Find where the given text appears and provide that cell's center as [X, Y] coordinate. 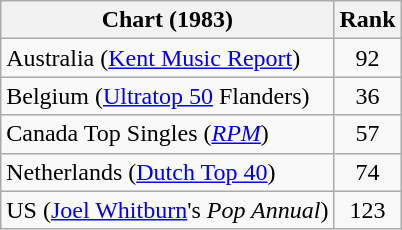
123 [368, 210]
Australia (Kent Music Report) [168, 58]
Netherlands (Dutch Top 40) [168, 172]
57 [368, 134]
Belgium (Ultratop 50 Flanders) [168, 96]
92 [368, 58]
36 [368, 96]
Rank [368, 20]
Chart (1983) [168, 20]
74 [368, 172]
US (Joel Whitburn's Pop Annual) [168, 210]
Canada Top Singles (RPM) [168, 134]
